Pinpoint the cell where the given text exists, returning its (X, Y) midpoint coordinate. 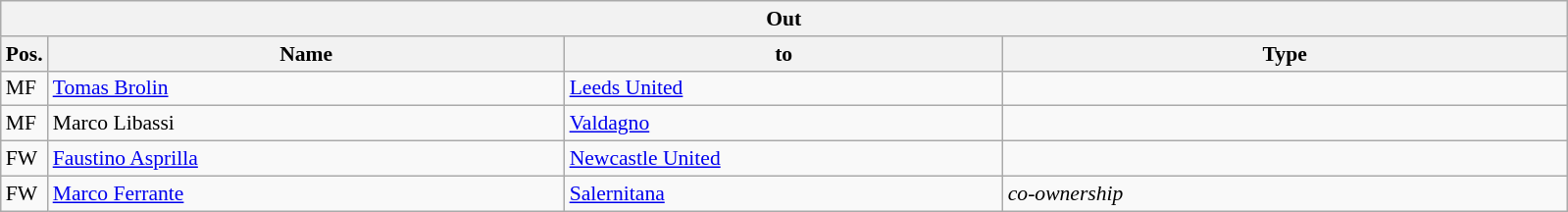
Out (784, 19)
Type (1285, 54)
Newcastle United (784, 159)
to (784, 54)
co-ownership (1285, 193)
Marco Libassi (306, 124)
Name (306, 54)
Leeds United (784, 88)
Faustino Asprilla (306, 159)
Pos. (25, 54)
Salernitana (784, 193)
Marco Ferrante (306, 193)
Valdagno (784, 124)
Tomas Brolin (306, 88)
